From the cell containing the given text, extract its center point as [x, y] coordinate. 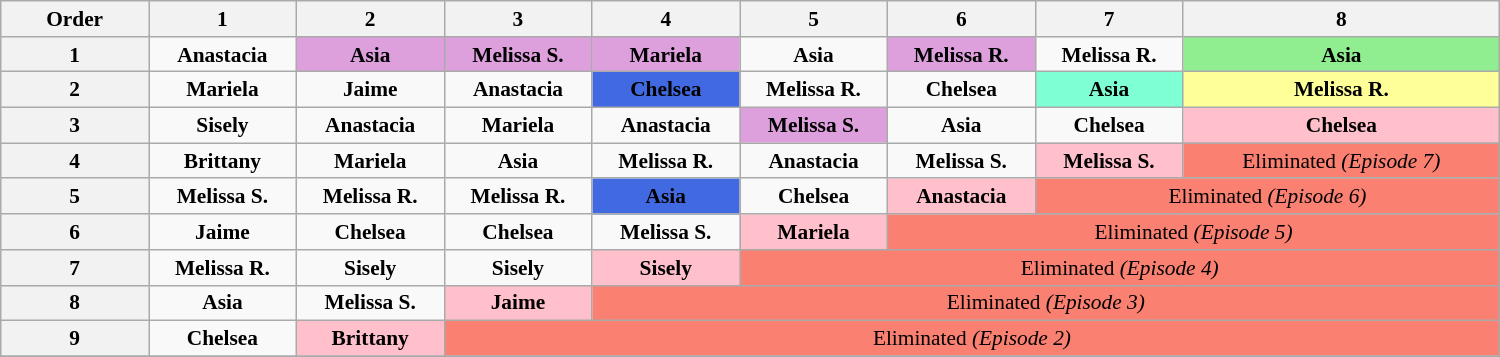
Eliminated (Episode 4) [1120, 268]
Eliminated (Episode 7) [1342, 161]
Eliminated (Episode 2) [972, 339]
9 [75, 339]
Eliminated (Episode 5) [1193, 232]
Order [75, 19]
Eliminated (Episode 3) [1046, 303]
Eliminated (Episode 6) [1268, 197]
